From the cell containing the given text, extract its center point as (x, y) coordinate. 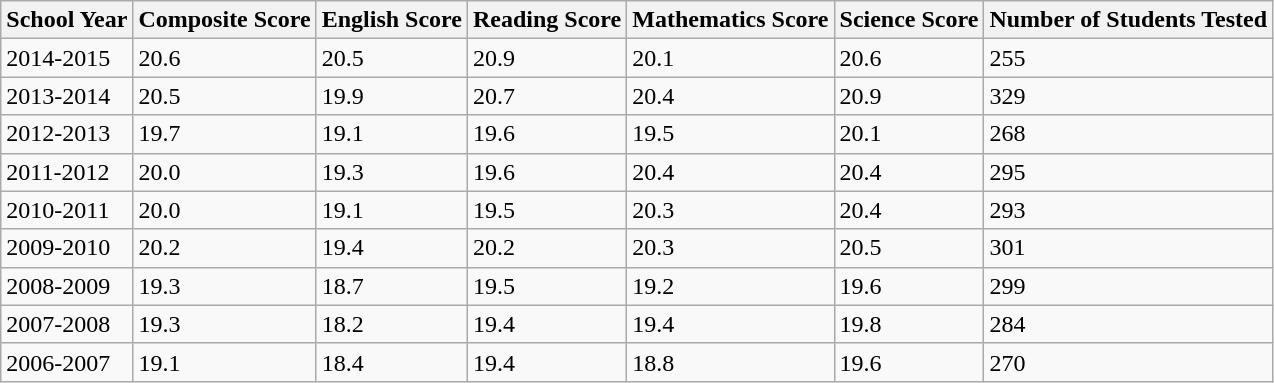
19.2 (730, 286)
329 (1128, 96)
Reading Score (546, 20)
2010-2011 (67, 210)
255 (1128, 58)
Science Score (909, 20)
18.8 (730, 362)
270 (1128, 362)
19.7 (224, 134)
284 (1128, 324)
20.7 (546, 96)
293 (1128, 210)
2007-2008 (67, 324)
2011-2012 (67, 172)
2014-2015 (67, 58)
Number of Students Tested (1128, 20)
268 (1128, 134)
295 (1128, 172)
19.9 (392, 96)
301 (1128, 248)
18.4 (392, 362)
18.2 (392, 324)
Mathematics Score (730, 20)
2012-2013 (67, 134)
2006-2007 (67, 362)
2008-2009 (67, 286)
2009-2010 (67, 248)
Composite Score (224, 20)
18.7 (392, 286)
19.8 (909, 324)
2013-2014 (67, 96)
School Year (67, 20)
299 (1128, 286)
English Score (392, 20)
